For the text-containing cell, return its midpoint in (x, y) coordinate format. 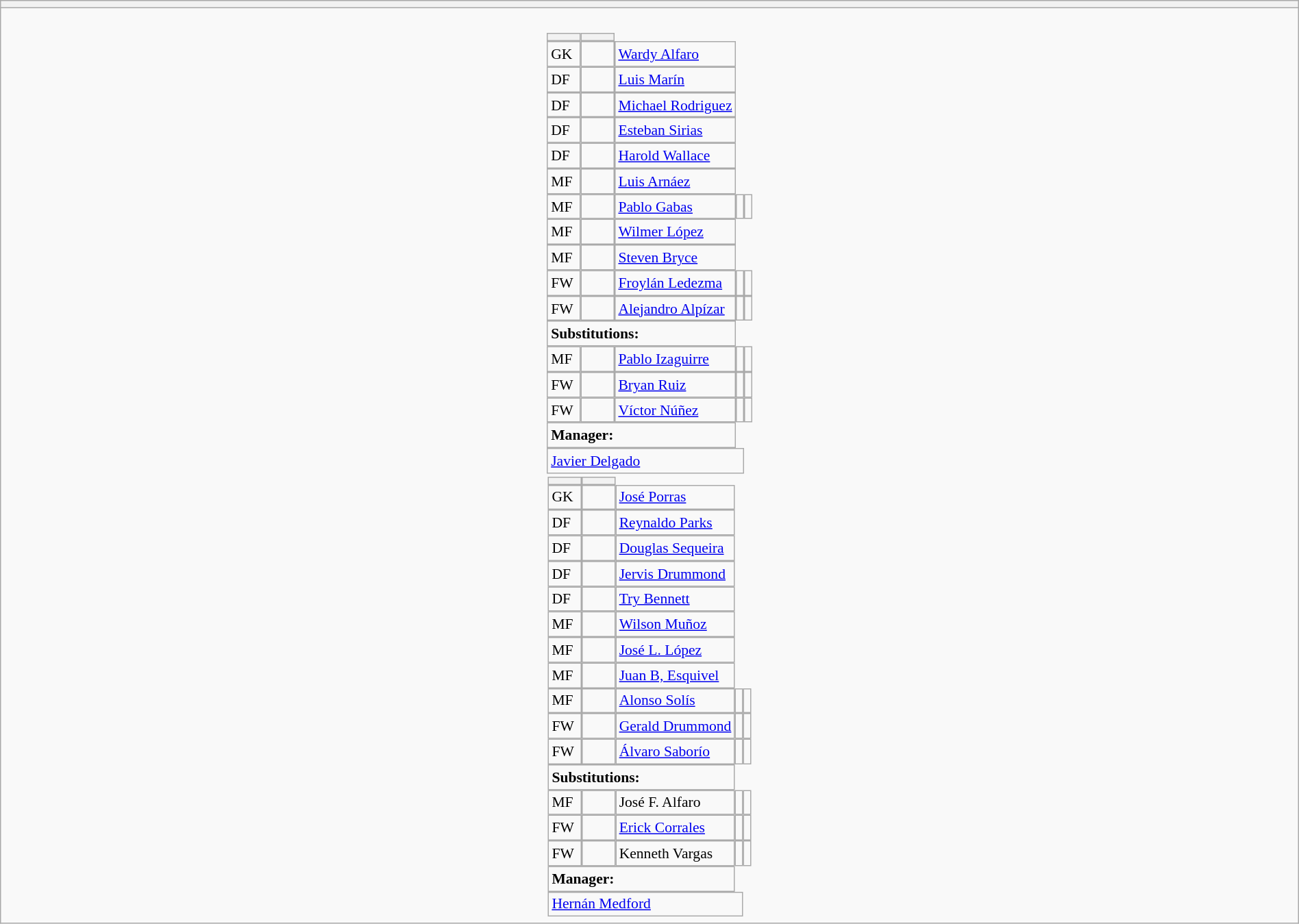
Try Bennett (676, 599)
Esteban Sirias (676, 130)
José L. López (676, 649)
Álvaro Saborío (676, 752)
Michael Rodriguez (676, 105)
José F. Alfaro (676, 803)
Javier Delgado (645, 460)
Hernán Medford (645, 904)
Reynaldo Parks (676, 522)
Luis Arnáez (676, 181)
Douglas Sequeira (676, 548)
José Porras (676, 497)
Erick Corrales (676, 827)
Alejandro Alpízar (676, 308)
Wilmer López (676, 232)
Harold Wallace (676, 156)
Wilson Muñoz (676, 625)
Steven Bryce (676, 258)
Víctor Núñez (676, 410)
Pablo Izaguirre (676, 359)
Juan B, Esquivel (676, 675)
Pablo Gabas (676, 207)
Froylán Ledezma (676, 282)
Bryan Ruiz (676, 385)
Alonso Solís (676, 700)
Luis Marín (676, 79)
Jervis Drummond (676, 574)
Kenneth Vargas (676, 853)
Gerald Drummond (676, 726)
Wardy Alfaro (676, 53)
